Identify which cell holds the provided text, then report its [x, y] central coordinate. 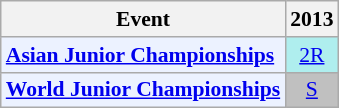
World Junior Championships [143, 90]
S [312, 90]
Asian Junior Championships [143, 55]
2R [312, 55]
Event [143, 19]
2013 [312, 19]
